Pinpoint the cell where the given text exists, returning its [X, Y] midpoint coordinate. 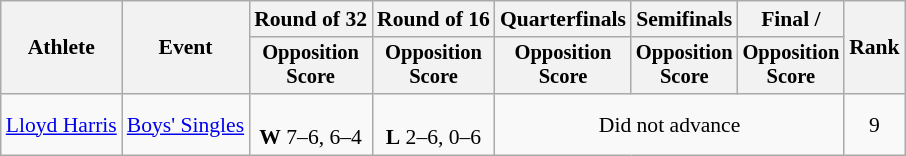
Final / [792, 19]
Rank [874, 48]
L 2–6, 0–6 [434, 124]
Athlete [62, 48]
9 [874, 124]
Semifinals [684, 19]
Boys' Singles [186, 124]
W 7–6, 6–4 [310, 124]
Event [186, 48]
Quarterfinals [563, 19]
Round of 32 [310, 19]
Did not advance [670, 124]
Round of 16 [434, 19]
Lloyd Harris [62, 124]
